Return the (x, y) coordinate for the center point of the cell that contains the specified text.  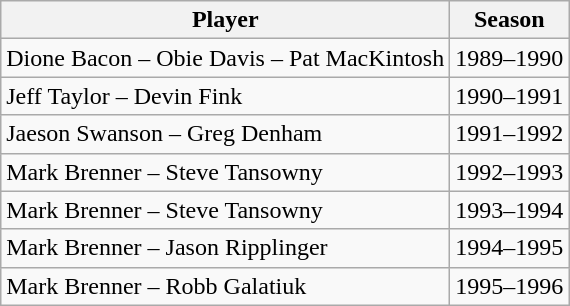
Mark Brenner – Robb Galatiuk (226, 286)
Dione Bacon – Obie Davis – Pat MacKintosh (226, 58)
1990–1991 (510, 96)
Season (510, 20)
1992–1993 (510, 172)
Jaeson Swanson – Greg Denham (226, 134)
1993–1994 (510, 210)
1989–1990 (510, 58)
1994–1995 (510, 248)
Jeff Taylor – Devin Fink (226, 96)
1991–1992 (510, 134)
1995–1996 (510, 286)
Player (226, 20)
Mark Brenner – Jason Ripplinger (226, 248)
